Output the [X, Y] coordinate of the center of the cell containing the given text.  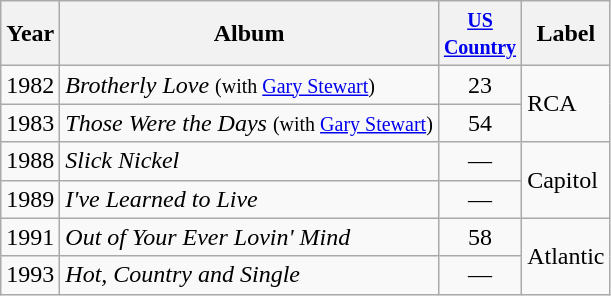
RCA [566, 104]
1983 [30, 123]
Hot, Country and Single [250, 275]
Brotherly Love (with Gary Stewart) [250, 85]
Out of Your Ever Lovin' Mind [250, 237]
Slick Nickel [250, 161]
Year [30, 34]
1989 [30, 199]
23 [480, 85]
I've Learned to Live [250, 199]
1991 [30, 237]
US Country [480, 34]
1988 [30, 161]
1993 [30, 275]
Those Were the Days (with Gary Stewart) [250, 123]
Album [250, 34]
1982 [30, 85]
58 [480, 237]
Capitol [566, 180]
Atlantic [566, 256]
Label [566, 34]
54 [480, 123]
